For the text-containing cell, return its midpoint in (X, Y) coordinate format. 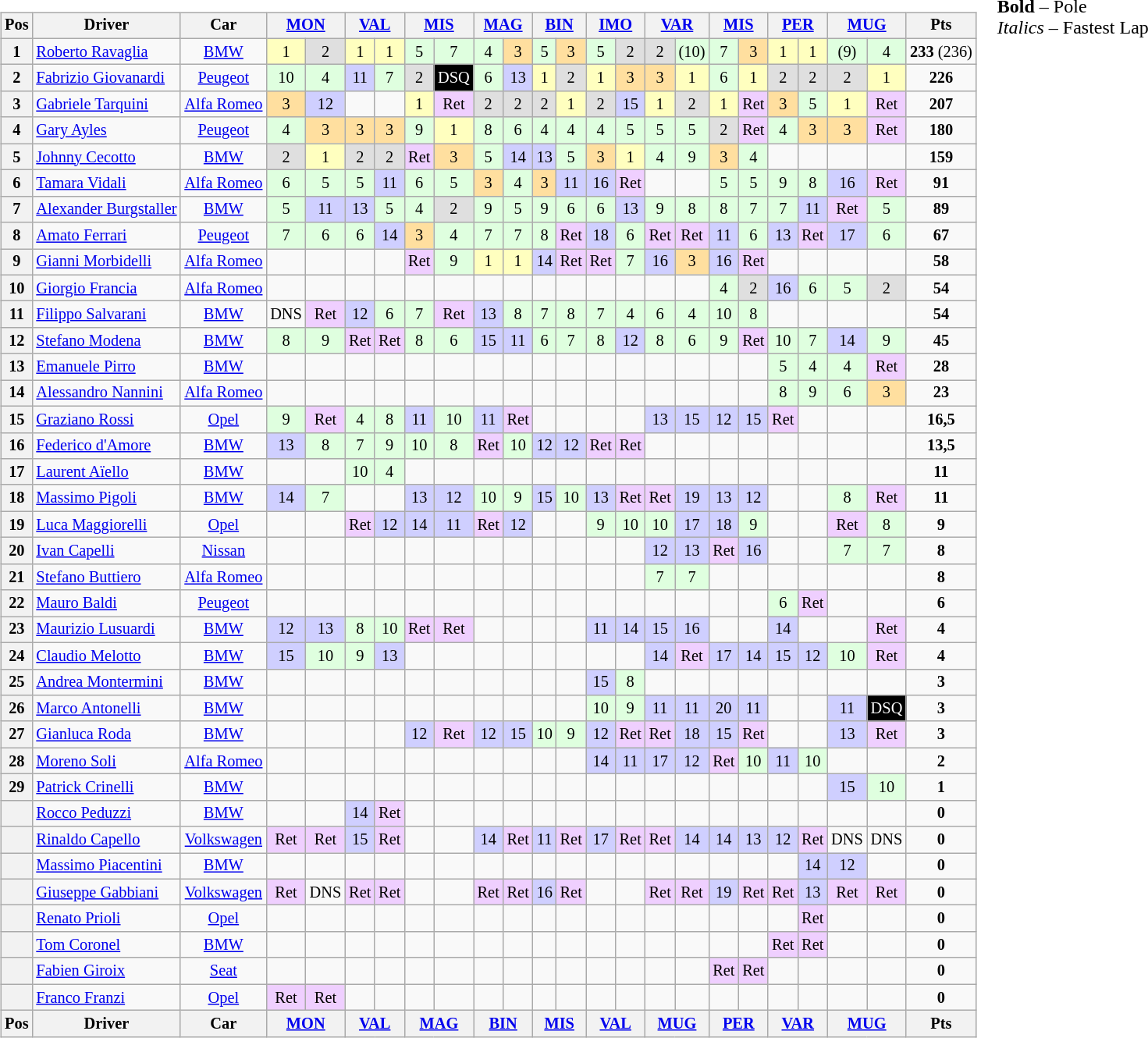
Alexander Burgstaller (106, 209)
Amato Ferrari (106, 236)
233 (236) (941, 52)
Federico d'Amore (106, 446)
13,5 (941, 446)
Fabien Giroix (106, 971)
29 (16, 787)
Tamara Vidali (106, 183)
Gabriele Tarquini (106, 105)
58 (941, 262)
Stefano Modena (106, 341)
(9) (847, 52)
Filippo Salvarani (106, 315)
Giuseppe Gabbiani (106, 892)
Marco Antonelli (106, 709)
207 (941, 105)
Giorgio Francia (106, 288)
27 (16, 734)
Graziano Rossi (106, 419)
IMO (616, 26)
Gianni Morbidelli (106, 262)
Claudio Melotto (106, 656)
16,5 (941, 419)
Gianluca Roda (106, 734)
Gary Ayles (106, 130)
Rocco Peduzzi (106, 813)
25 (16, 682)
Emanuele Pirro (106, 367)
Fabrizio Giovanardi (106, 78)
91 (941, 183)
Massimo Piacentini (106, 866)
Renato Prioli (106, 919)
Patrick Crinelli (106, 787)
Mauro Baldi (106, 603)
Luca Maggiorelli (106, 524)
Andrea Montermini (106, 682)
Roberto Ravaglia (106, 52)
21 (16, 577)
Maurizio Lusuardi (106, 630)
Tom Coronel (106, 945)
22 (16, 603)
Stefano Buttiero (106, 577)
Alessandro Nannini (106, 393)
45 (941, 341)
Moreno Soli (106, 761)
Johnny Cecotto (106, 157)
Seat (223, 971)
26 (16, 709)
180 (941, 130)
Franco Franzi (106, 997)
Laurent Aïello (106, 472)
159 (941, 157)
Rinaldo Capello (106, 840)
89 (941, 209)
226 (941, 78)
(10) (692, 52)
Ivan Capelli (106, 551)
Massimo Pigoli (106, 498)
67 (941, 236)
Nissan (223, 551)
24 (16, 656)
